Search for the cell housing the specified text and yield its [X, Y] center coordinate. 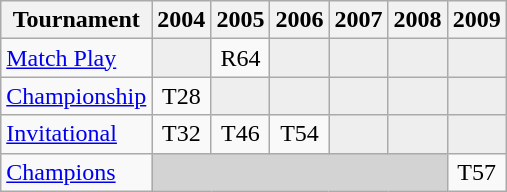
2005 [240, 20]
T28 [182, 96]
R64 [240, 58]
T57 [476, 172]
T46 [240, 134]
Championship [76, 96]
2008 [418, 20]
2006 [300, 20]
2004 [182, 20]
2009 [476, 20]
T54 [300, 134]
T32 [182, 134]
Invitational [76, 134]
2007 [358, 20]
Champions [76, 172]
Tournament [76, 20]
Match Play [76, 58]
